Identify which cell holds the provided text, then report its [X, Y] central coordinate. 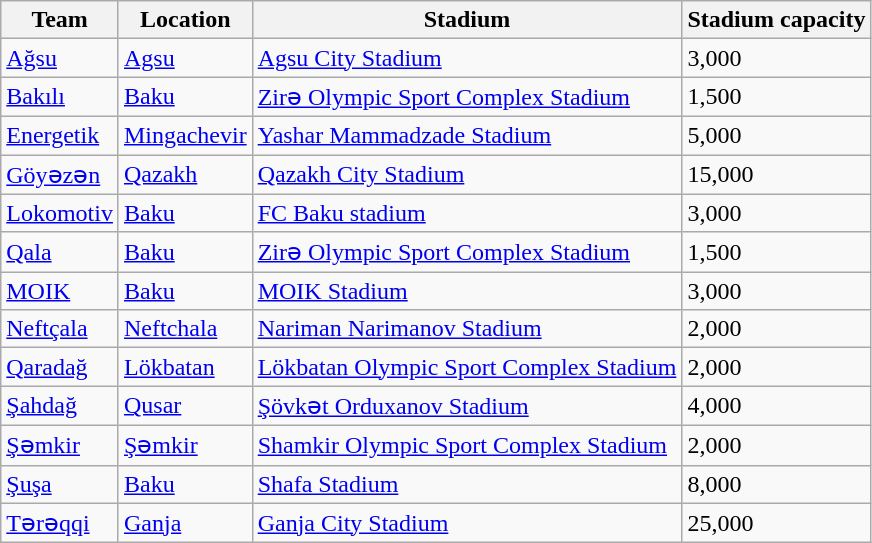
15,000 [776, 174]
Energetik [60, 135]
Neftchala [185, 329]
Tərəqqi [60, 523]
Şövkət Orduxanov Stadium [467, 406]
Nariman Narimanov Stadium [467, 329]
Bakılı [60, 97]
Mingachevir [185, 135]
Ganja City Stadium [467, 523]
4,000 [776, 406]
Yashar Mammadzade Stadium [467, 135]
Lökbatan Olympic Sport Complex Stadium [467, 367]
Ganja [185, 523]
Stadium capacity [776, 20]
Shamkir Olympic Sport Complex Stadium [467, 445]
Location [185, 20]
Şahdağ [60, 406]
Qala [60, 252]
Qaradağ [60, 367]
25,000 [776, 523]
Ağsu [60, 58]
Shafa Stadium [467, 484]
MOIK Stadium [467, 291]
Stadium [467, 20]
Neftçala [60, 329]
FC Baku stadium [467, 213]
8,000 [776, 484]
Qazakh City Stadium [467, 174]
Lokomotiv [60, 213]
Lökbatan [185, 367]
Agsu [185, 58]
Şuşa [60, 484]
Qusar [185, 406]
Qazakh [185, 174]
MOIK [60, 291]
Team [60, 20]
5,000 [776, 135]
Agsu City Stadium [467, 58]
Göyəzən [60, 174]
